For the text-containing cell, return its midpoint in [X, Y] coordinate format. 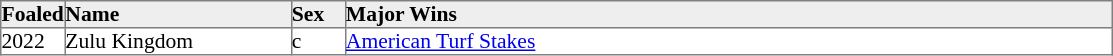
Foaled [33, 14]
2022 [33, 42]
American Turf Stakes [728, 42]
c [318, 42]
Major Wins [728, 14]
Sex [318, 14]
Zulu Kingdom [178, 42]
Name [178, 14]
